Capture the cell that displays the provided text and extract its (X, Y) central coordinate. 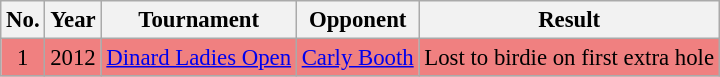
Lost to birdie on first extra hole (569, 58)
Result (569, 20)
Dinard Ladies Open (198, 58)
Year (73, 20)
No. (23, 20)
Carly Booth (358, 58)
2012 (73, 58)
1 (23, 58)
Opponent (358, 20)
Tournament (198, 20)
